Capture the cell that displays the provided text and extract its [X, Y] central coordinate. 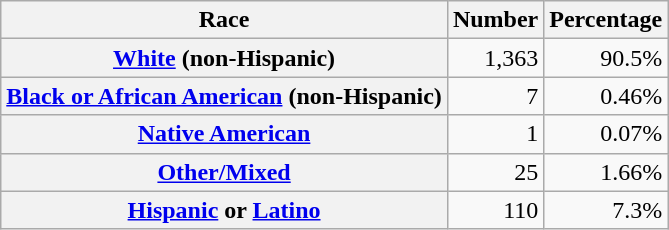
0.46% [606, 96]
Black or African American (non-Hispanic) [224, 96]
Hispanic or Latino [224, 210]
90.5% [606, 58]
Race [224, 20]
Native American [224, 134]
110 [495, 210]
7.3% [606, 210]
Number [495, 20]
25 [495, 172]
White (non-Hispanic) [224, 58]
Other/Mixed [224, 172]
1,363 [495, 58]
Percentage [606, 20]
7 [495, 96]
0.07% [606, 134]
1.66% [606, 172]
1 [495, 134]
